Identify which cell holds the provided text, then report its (x, y) central coordinate. 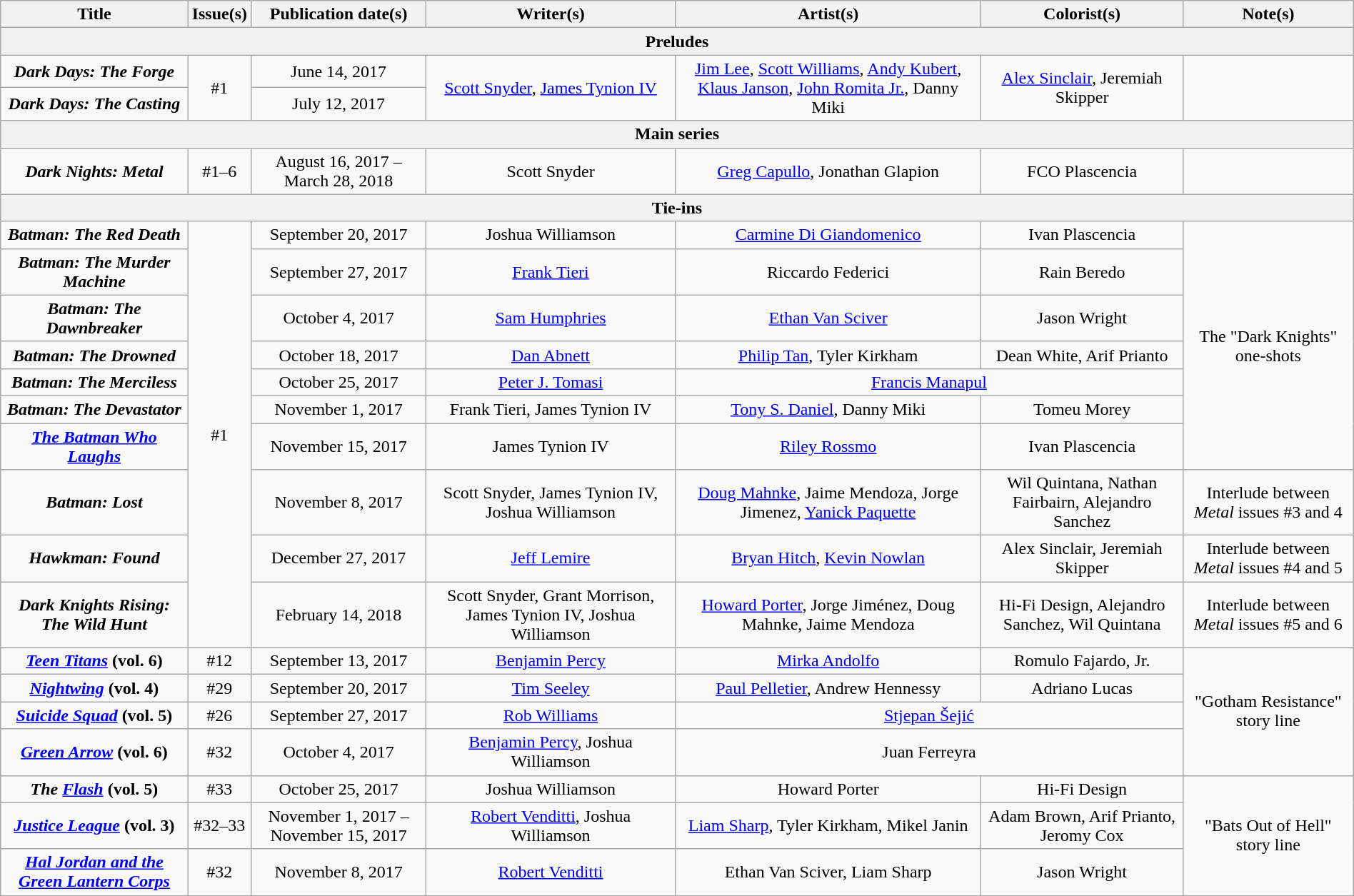
July 12, 2017 (338, 104)
Interlude between Metal issues #4 and 5 (1268, 558)
Main series (677, 134)
Bryan Hitch, Kevin Nowlan (828, 558)
Tie-ins (677, 208)
Batman: The Murder Machine (94, 271)
Batman: The Drowned (94, 355)
#12 (219, 661)
Romulo Fajardo, Jr. (1083, 661)
"Bats Out of Hell" story line (1268, 835)
November 1, 2017 (338, 409)
Dark Days: The Casting (94, 104)
Liam Sharp, Tyler Kirkham, Mikel Janin (828, 825)
Jeff Lemire (551, 558)
Ethan Van Sciver (828, 318)
June 14, 2017 (338, 71)
Batman: The Merciless (94, 382)
Howard Porter (828, 789)
Rob Williams (551, 715)
Adam Brown, Arif Prianto, Jeromy Cox (1083, 825)
Suicide Squad (vol. 5) (94, 715)
Paul Pelletier, Andrew Hennessy (828, 688)
October 18, 2017 (338, 355)
The Flash (vol. 5) (94, 789)
Sam Humphries (551, 318)
Publication date(s) (338, 14)
Tony S. Daniel, Danny Miki (828, 409)
Mirka Andolfo (828, 661)
Jim Lee, Scott Williams, Andy Kubert, Klaus Janson, John Romita Jr., Danny Miki (828, 88)
Batman: Lost (94, 503)
Rain Beredo (1083, 271)
Title (94, 14)
Note(s) (1268, 14)
#33 (219, 789)
Scott Snyder (551, 171)
Writer(s) (551, 14)
Artist(s) (828, 14)
Greg Capullo, Jonathan Glapion (828, 171)
December 27, 2017 (338, 558)
Interlude between Metal issues #3 and 4 (1268, 503)
#26 (219, 715)
Adriano Lucas (1083, 688)
Frank Tieri, James Tynion IV (551, 409)
#32–33 (219, 825)
Peter J. Tomasi (551, 382)
September 13, 2017 (338, 661)
Frank Tieri (551, 271)
Batman: The Dawnbreaker (94, 318)
August 16, 2017 – March 28, 2018 (338, 171)
The Batman Who Laughs (94, 446)
Scott Snyder, James Tynion IV, Joshua Williamson (551, 503)
Riccardo Federici (828, 271)
Hawkman: Found (94, 558)
Dan Abnett (551, 355)
Interlude between Metal issues #5 and 6 (1268, 615)
Carmine Di Giandomenico (828, 235)
Scott Snyder, James Tynion IV (551, 88)
Issue(s) (219, 14)
Dark Nights: Metal (94, 171)
November 15, 2017 (338, 446)
Dark Knights Rising: The Wild Hunt (94, 615)
Nightwing (vol. 4) (94, 688)
"Gotham Resistance" story line (1268, 711)
Dark Days: The Forge (94, 71)
#29 (219, 688)
November 1, 2017 – November 15, 2017 (338, 825)
Francis Manapul (930, 382)
Robert Venditti, Joshua Williamson (551, 825)
Benjamin Percy, Joshua Williamson (551, 752)
Robert Venditti (551, 872)
Philip Tan, Tyler Kirkham (828, 355)
Wil Quintana, Nathan Fairbairn, Alejandro Sanchez (1083, 503)
Teen Titans (vol. 6) (94, 661)
Ethan Van Sciver, Liam Sharp (828, 872)
Hi-Fi Design, Alejandro Sanchez, Wil Quintana (1083, 615)
Batman: The Red Death (94, 235)
Batman: The Devastator (94, 409)
Juan Ferreyra (930, 752)
Preludes (677, 41)
James Tynion IV (551, 446)
Doug Mahnke, Jaime Mendoza, Jorge Jimenez, Yanick Paquette (828, 503)
#1–6 (219, 171)
February 14, 2018 (338, 615)
Hi-Fi Design (1083, 789)
Hal Jordan and the Green Lantern Corps (94, 872)
The "Dark Knights" one-shots (1268, 346)
Benjamin Percy (551, 661)
Justice League (vol. 3) (94, 825)
Scott Snyder, Grant Morrison, James Tynion IV, Joshua Williamson (551, 615)
Tomeu Morey (1083, 409)
FCO Plascencia (1083, 171)
Riley Rossmo (828, 446)
Colorist(s) (1083, 14)
Green Arrow (vol. 6) (94, 752)
Stjepan Šejić (930, 715)
Dean White, Arif Prianto (1083, 355)
Tim Seeley (551, 688)
Howard Porter, Jorge Jiménez, Doug Mahnke, Jaime Mendoza (828, 615)
